Identify which cell holds the provided text, then report its (x, y) central coordinate. 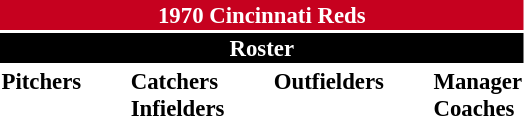
Roster (262, 48)
1970 Cincinnati Reds (262, 15)
